Return the (X, Y) coordinate for the center point of the cell that contains the specified text.  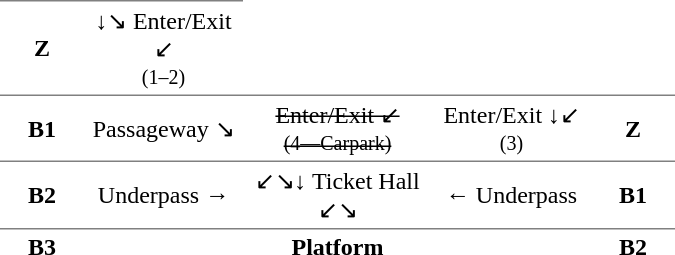
Enter/Exit ↙(4—Carpark) (338, 127)
↙↘↓ Ticket Hall ↙↘ (338, 194)
Underpass → (164, 194)
↓↘ Enter/Exit ↙(1–2) (164, 47)
Enter/Exit ↓↙(3) (512, 127)
← Underpass (512, 194)
Passageway ↘ (164, 127)
B2 (42, 194)
